Locate the cell with the specified text and output its (X, Y) center coordinate. 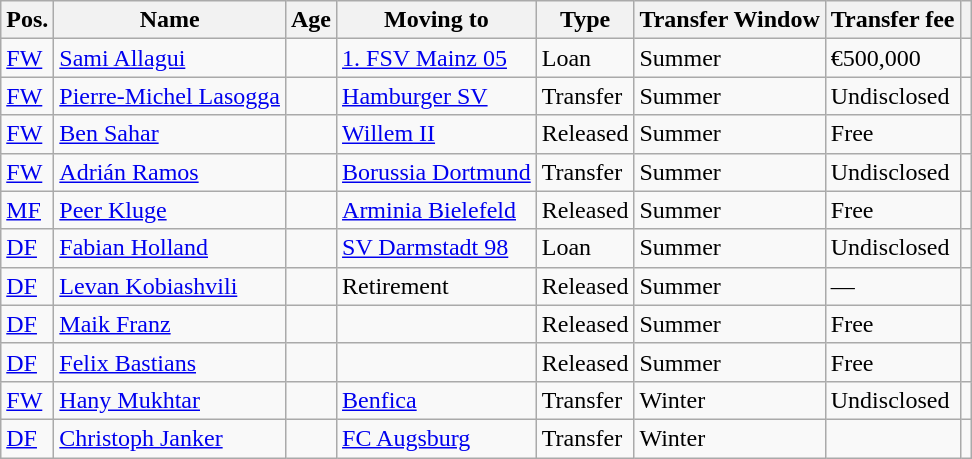
Transfer Window (730, 20)
Moving to (437, 20)
Retirement (437, 286)
Borussia Dortmund (437, 172)
Name (170, 20)
Sami Allagui (170, 58)
Willem II (437, 134)
Transfer fee (892, 20)
Ben Sahar (170, 134)
Type (585, 20)
Adrián Ramos (170, 172)
Arminia Bielefeld (437, 210)
Hamburger SV (437, 96)
€500,000 (892, 58)
Benfica (437, 400)
FC Augsburg (437, 438)
— (892, 286)
Peer Kluge (170, 210)
Fabian Holland (170, 248)
Pos. (28, 20)
Pierre-Michel Lasogga (170, 96)
Levan Kobiashvili (170, 286)
1. FSV Mainz 05 (437, 58)
Age (310, 20)
Christoph Janker (170, 438)
SV Darmstadt 98 (437, 248)
Felix Bastians (170, 362)
Maik Franz (170, 324)
MF (28, 210)
Hany Mukhtar (170, 400)
